Provide the (x, y) coordinate of the cell's center where the given text is located.  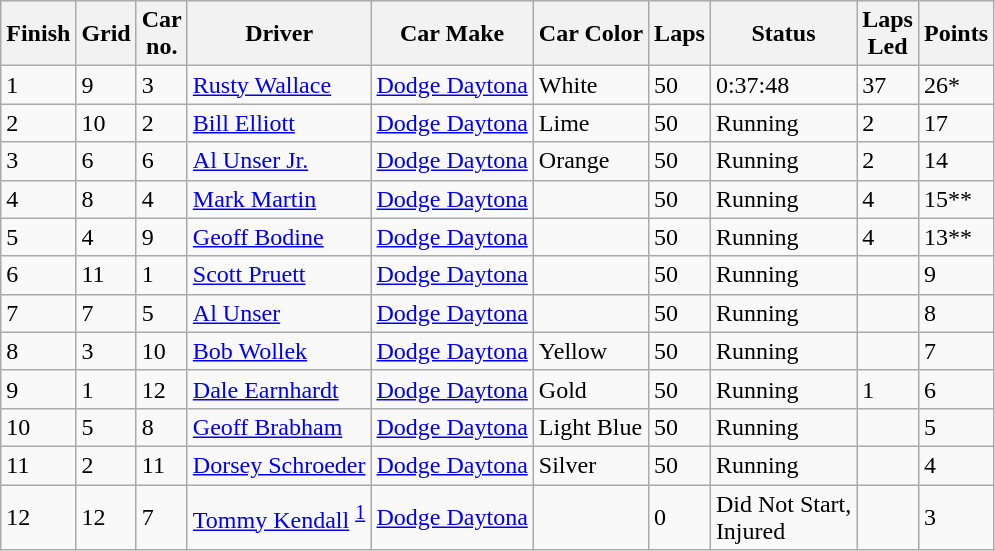
Dale Earnhardt (279, 389)
13** (956, 237)
Laps (680, 34)
17 (956, 123)
Bob Wollek (279, 351)
Tommy Kendall 1 (279, 516)
Mark Martin (279, 199)
Car Make (452, 34)
Rusty Wallace (279, 85)
15** (956, 199)
Grid (106, 34)
Lime (590, 123)
Bill Elliott (279, 123)
Al Unser (279, 313)
Carno. (162, 34)
White (590, 85)
Al Unser Jr. (279, 161)
Orange (590, 161)
LapsLed (888, 34)
Driver (279, 34)
Car Color (590, 34)
14 (956, 161)
0 (680, 516)
26* (956, 85)
Gold (590, 389)
0:37:48 (783, 85)
Scott Pruett (279, 275)
Points (956, 34)
Silver (590, 465)
Yellow (590, 351)
37 (888, 85)
Light Blue (590, 427)
Status (783, 34)
Geoff Bodine (279, 237)
Finish (38, 34)
Geoff Brabham (279, 427)
Did Not Start,Injured (783, 516)
Dorsey Schroeder (279, 465)
